Locate the cell with the specified text and output its [X, Y] center coordinate. 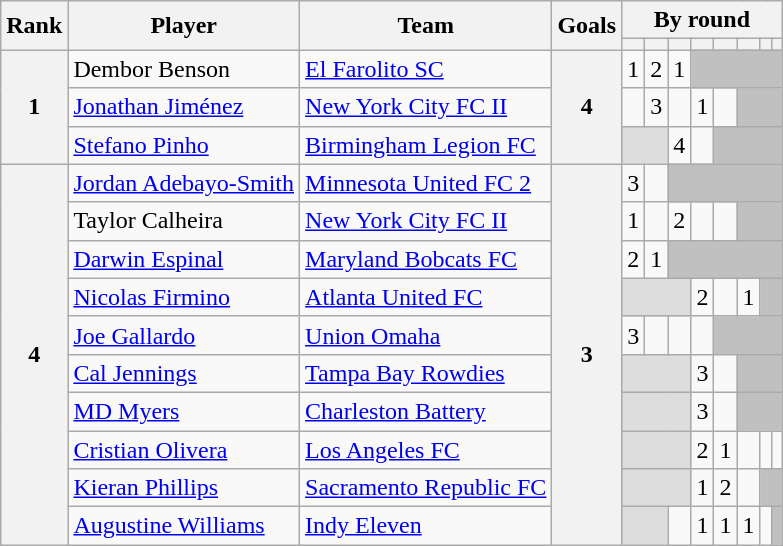
Player [184, 26]
Goals [587, 26]
Union Omaha [426, 335]
Indy Eleven [426, 526]
Dembor Benson [184, 69]
Team [426, 26]
By round [702, 20]
Cal Jennings [184, 373]
Atlanta United FC [426, 297]
Birmingham Legion FC [426, 145]
Sacramento Republic FC [426, 488]
Los Angeles FC [426, 449]
Nicolas Firmino [184, 297]
Tampa Bay Rowdies [426, 373]
Darwin Espinal [184, 259]
Jordan Adebayo-Smith [184, 183]
Cristian Olivera [184, 449]
Rank [34, 26]
Augustine Williams [184, 526]
Maryland Bobcats FC [426, 259]
Stefano Pinho [184, 145]
Charleston Battery [426, 411]
Taylor Calheira [184, 221]
El Farolito SC [426, 69]
Joe Gallardo [184, 335]
Minnesota United FC 2 [426, 183]
Jonathan Jiménez [184, 107]
MD Myers [184, 411]
Kieran Phillips [184, 488]
